Scan for the cell matching the given text and deliver its (x, y) coordinate at center. 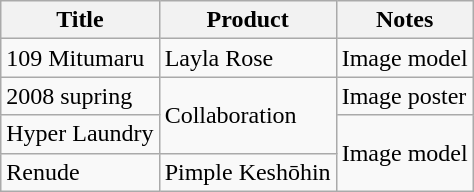
Pimple Keshōhin (248, 172)
Hyper Laundry (80, 134)
Layla Rose (248, 58)
Renude (80, 172)
Collaboration (248, 115)
109 Mitumaru (80, 58)
2008 supring (80, 96)
Product (248, 20)
Notes (404, 20)
Title (80, 20)
Image poster (404, 96)
